Detect which cell encompasses the target text, then output its (X, Y) center coordinate. 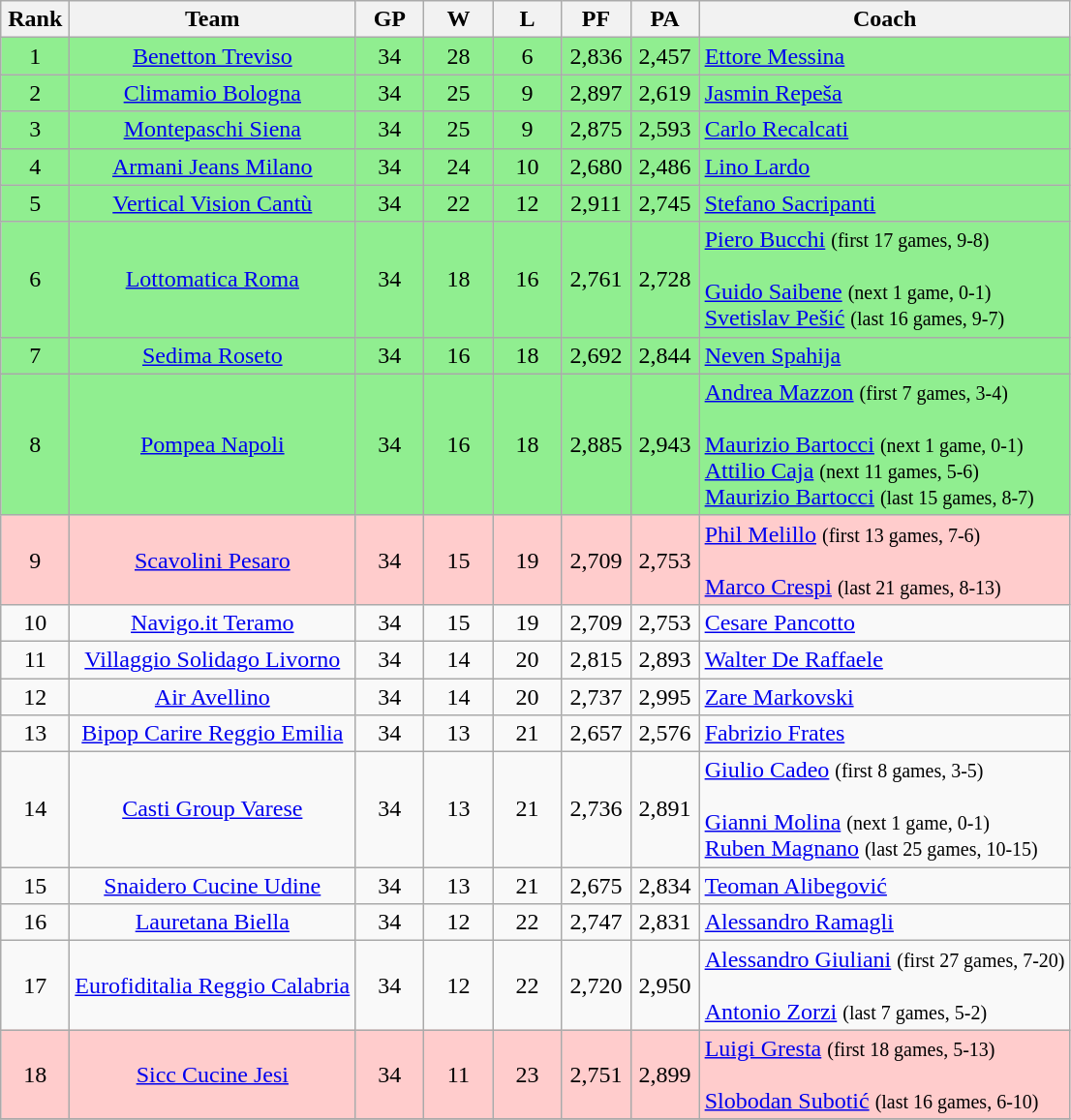
2,761 (597, 279)
Team (213, 19)
Giulio Cadeo (first 8 games, 3-5) Gianni Molina (next 1 game, 0-1) Ruben Magnano (last 25 games, 10-15) (885, 809)
2,834 (664, 886)
Sedima Roseto (213, 355)
Villaggio Solidago Livorno (213, 659)
Bipop Carire Reggio Emilia (213, 734)
Carlo Recalcati (885, 130)
8 (35, 444)
28 (459, 56)
2,680 (597, 166)
24 (459, 166)
Navigo.it Teramo (213, 622)
2,891 (664, 809)
2 (35, 93)
Jasmin Repeša (885, 93)
4 (35, 166)
Cesare Pancotto (885, 622)
Fabrizio Frates (885, 734)
Stefano Sacripanti (885, 203)
Alessandro Giuliani (first 27 games, 7-20) Antonio Zorzi (last 7 games, 5-2) (885, 985)
2,831 (664, 923)
Casti Group Varese (213, 809)
2,893 (664, 659)
2,720 (597, 985)
W (459, 19)
2,675 (597, 886)
Pompea Napoli (213, 444)
Montepaschi Siena (213, 130)
2,593 (664, 130)
Sicc Cucine Jesi (213, 1075)
Neven Spahija (885, 355)
Rank (35, 19)
Lauretana Biella (213, 923)
PA (664, 19)
2,836 (597, 56)
Phil Melillo (first 13 games, 7-6) Marco Crespi (last 21 games, 8-13) (885, 560)
2,899 (664, 1075)
Ettore Messina (885, 56)
2,897 (597, 93)
2,995 (664, 696)
2,875 (597, 130)
Piero Bucchi (first 17 games, 9-8) Guido Saibene (next 1 game, 0-1) Svetislav Pešić (last 16 games, 9-7) (885, 279)
L (527, 19)
Lino Lardo (885, 166)
2,751 (597, 1075)
2,736 (597, 809)
Eurofiditalia Reggio Calabria (213, 985)
2,576 (664, 734)
Air Avellino (213, 696)
2,815 (597, 659)
2,619 (664, 93)
Benetton Treviso (213, 56)
Walter De Raffaele (885, 659)
2,657 (597, 734)
5 (35, 203)
2,486 (664, 166)
Vertical Vision Cantù (213, 203)
1 (35, 56)
2,728 (664, 279)
2,457 (664, 56)
2,950 (664, 985)
Zare Markovski (885, 696)
Alessandro Ramagli (885, 923)
Armani Jeans Milano (213, 166)
Teoman Alibegović (885, 886)
2,745 (664, 203)
GP (389, 19)
2,911 (597, 203)
Luigi Gresta (first 18 games, 5-13) Slobodan Subotić (last 16 games, 6-10) (885, 1075)
2,943 (664, 444)
2,737 (597, 696)
2,844 (664, 355)
Andrea Mazzon (first 7 games, 3-4) Maurizio Bartocci (next 1 game, 0-1) Attilio Caja (next 11 games, 5-6) Maurizio Bartocci (last 15 games, 8-7) (885, 444)
17 (35, 985)
2,692 (597, 355)
Lottomatica Roma (213, 279)
Scavolini Pesaro (213, 560)
PF (597, 19)
Coach (885, 19)
3 (35, 130)
23 (527, 1075)
2,747 (597, 923)
7 (35, 355)
Snaidero Cucine Udine (213, 886)
Climamio Bologna (213, 93)
2,885 (597, 444)
